Output the (x, y) coordinate of the center of the cell containing the given text.  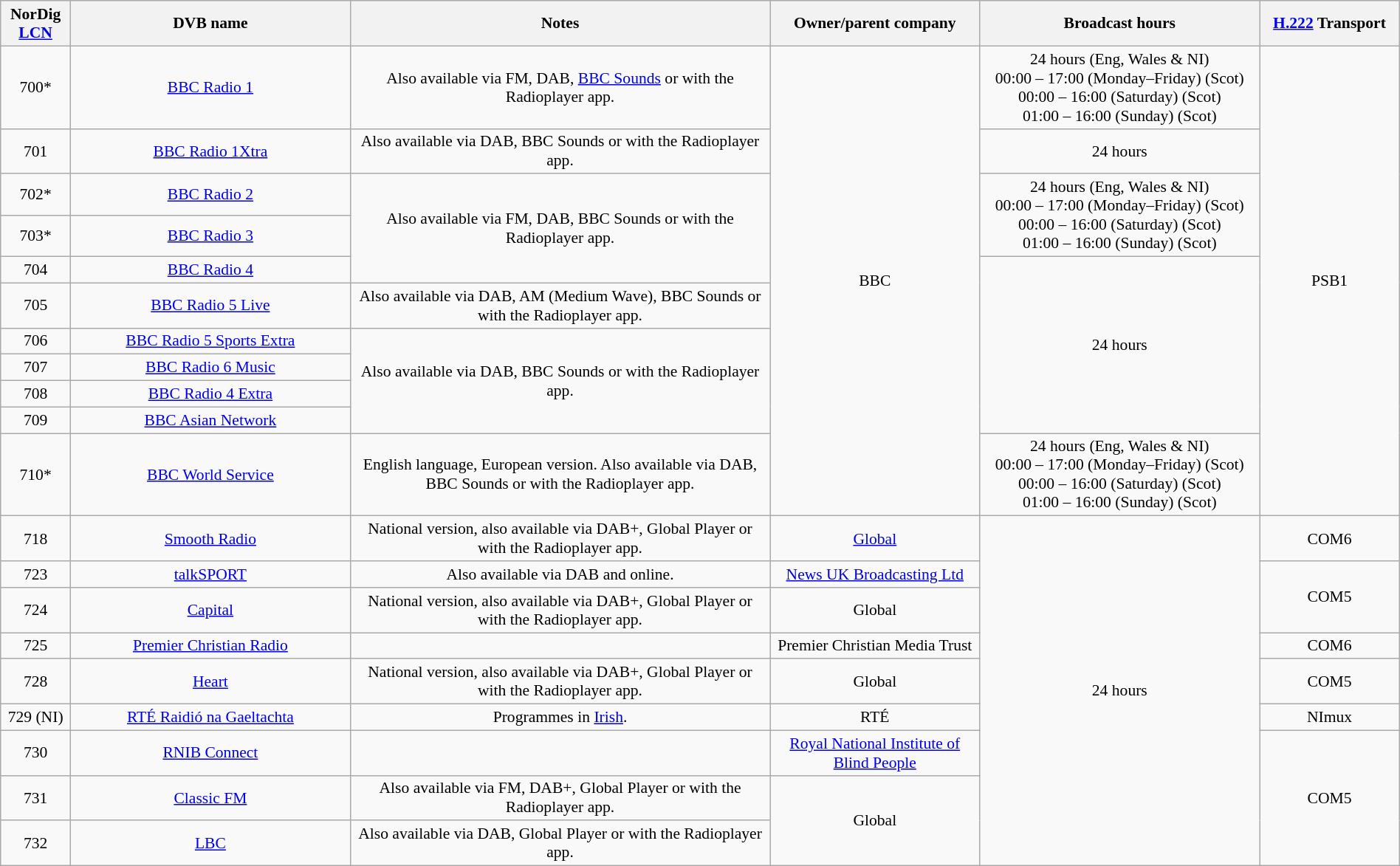
English language, European version. Also available via DAB, BBC Sounds or with the Radioplayer app. (560, 475)
728 (35, 682)
NImux (1330, 718)
BBC (875, 281)
Programmes in Irish. (560, 718)
talkSPORT (210, 574)
Broadcast hours (1119, 24)
731 (35, 797)
705 (35, 306)
LBC (210, 843)
724 (35, 610)
Also available via FM, DAB+, Global Player or with the Radioplayer app. (560, 797)
BBC Asian Network (210, 420)
RTÉ Raidió na Gaeltachta (210, 718)
BBC Radio 6 Music (210, 368)
700* (35, 87)
Owner/parent company (875, 24)
RNIB Connect (210, 753)
707 (35, 368)
708 (35, 394)
718 (35, 539)
BBC Radio 3 (210, 236)
Also available via DAB, AM (Medium Wave), BBC Sounds or with the Radioplayer app. (560, 306)
PSB1 (1330, 281)
Heart (210, 682)
H.222 Transport (1330, 24)
Premier Christian Media Trust (875, 646)
BBC Radio 5 Live (210, 306)
725 (35, 646)
News UK Broadcasting Ltd (875, 574)
Smooth Radio (210, 539)
Royal National Institute of Blind People (875, 753)
730 (35, 753)
Also available via DAB and online. (560, 574)
BBC Radio 5 Sports Extra (210, 341)
Premier Christian Radio (210, 646)
Classic FM (210, 797)
BBC Radio 2 (210, 195)
Also available via DAB, Global Player or with the Radioplayer app. (560, 843)
732 (35, 843)
706 (35, 341)
702* (35, 195)
BBC Radio 4 Extra (210, 394)
723 (35, 574)
Capital (210, 610)
710* (35, 475)
Notes (560, 24)
703* (35, 236)
DVB name (210, 24)
701 (35, 151)
BBC Radio 1Xtra (210, 151)
BBC Radio 1 (210, 87)
RTÉ (875, 718)
704 (35, 270)
709 (35, 420)
NorDig LCN (35, 24)
729 (NI) (35, 718)
BBC Radio 4 (210, 270)
BBC World Service (210, 475)
